Detect which cell encompasses the target text, then output its [X, Y] center coordinate. 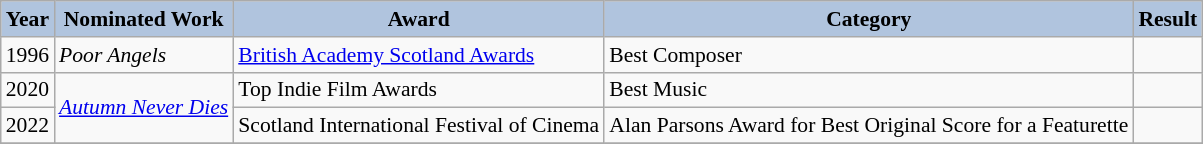
Nominated Work [144, 19]
Top Indie Film Awards [418, 90]
Result [1168, 19]
Category [868, 19]
2022 [28, 126]
British Academy Scotland Awards [418, 55]
Poor Angels [144, 55]
Year [28, 19]
Best Music [868, 90]
Autumn Never Dies [144, 108]
2020 [28, 90]
Award [418, 19]
Best Composer [868, 55]
1996 [28, 55]
Alan Parsons Award for Best Original Score for a Featurette [868, 126]
Scotland International Festival of Cinema [418, 126]
